Return the [X, Y] coordinate for the center point of the cell that contains the specified text.  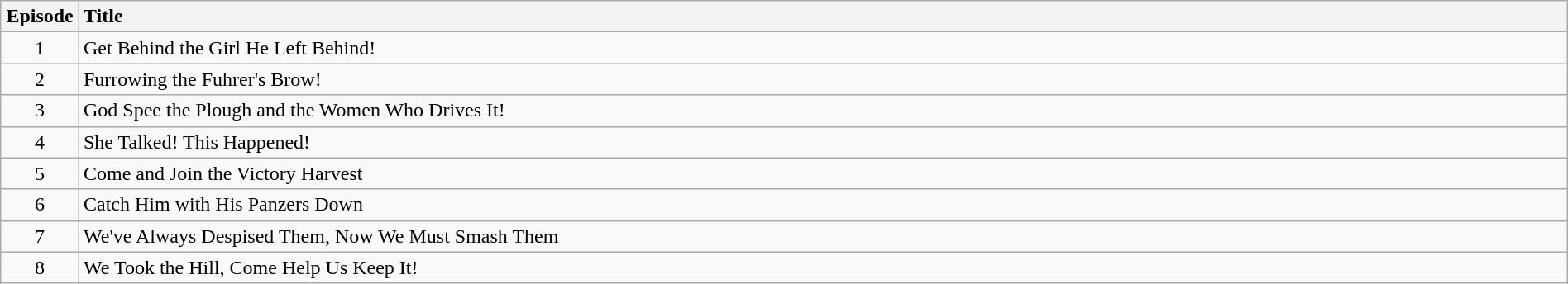
5 [40, 173]
Title [823, 17]
Episode [40, 17]
1 [40, 48]
Catch Him with His Panzers Down [823, 205]
Furrowing the Fuhrer's Brow! [823, 79]
We've Always Despised Them, Now We Must Smash Them [823, 236]
Get Behind the Girl He Left Behind! [823, 48]
God Spee the Plough and the Women Who Drives It! [823, 111]
3 [40, 111]
She Talked! This Happened! [823, 142]
7 [40, 236]
2 [40, 79]
6 [40, 205]
8 [40, 267]
4 [40, 142]
We Took the Hill, Come Help Us Keep It! [823, 267]
Come and Join the Victory Harvest [823, 173]
